For the text-containing cell, return its midpoint in [X, Y] coordinate format. 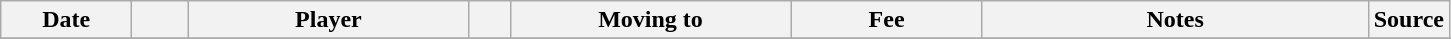
Source [1408, 20]
Player [328, 20]
Moving to [650, 20]
Fee [886, 20]
Notes [1175, 20]
Date [66, 20]
